Pinpoint the cell where the given text exists, returning its [X, Y] midpoint coordinate. 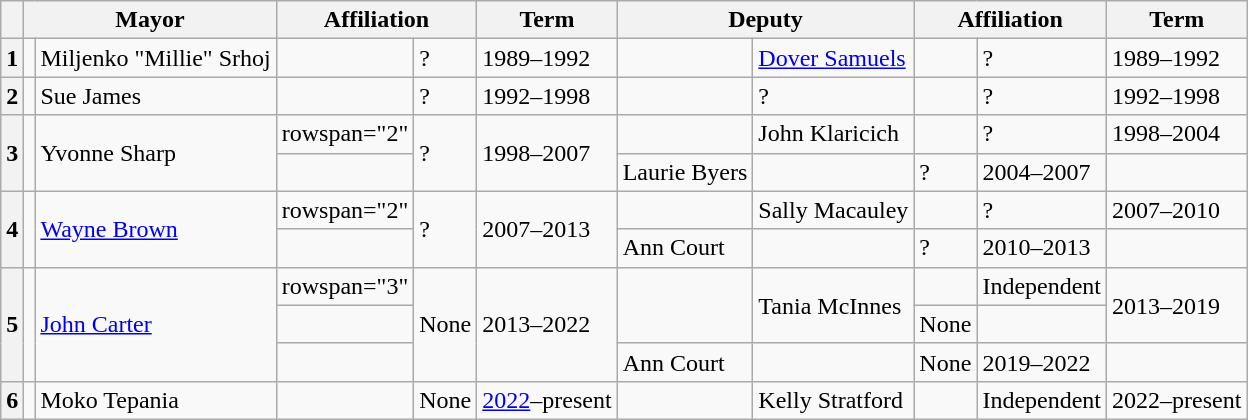
3 [12, 153]
6 [12, 400]
Tania McInnes [834, 305]
2 [12, 96]
Moko Tepania [156, 400]
Deputy [766, 20]
Yvonne Sharp [156, 153]
Dover Samuels [834, 58]
Laurie Byers [685, 172]
Wayne Brown [156, 229]
John Klaricich [834, 134]
2004–2007 [1042, 172]
Miljenko "Millie" Srhoj [156, 58]
1 [12, 58]
Sally Macauley [834, 210]
1998–2007 [547, 153]
4 [12, 229]
2013–2022 [547, 324]
2007–2013 [547, 229]
2019–2022 [1042, 362]
2010–2013 [1042, 248]
rowspan="3" [345, 286]
1998–2004 [1177, 134]
5 [12, 324]
Mayor [150, 20]
John Carter [156, 324]
2013–2019 [1177, 305]
Sue James [156, 96]
2007–2010 [1177, 210]
Kelly Stratford [834, 400]
